Search for the cell housing the specified text and yield its [x, y] center coordinate. 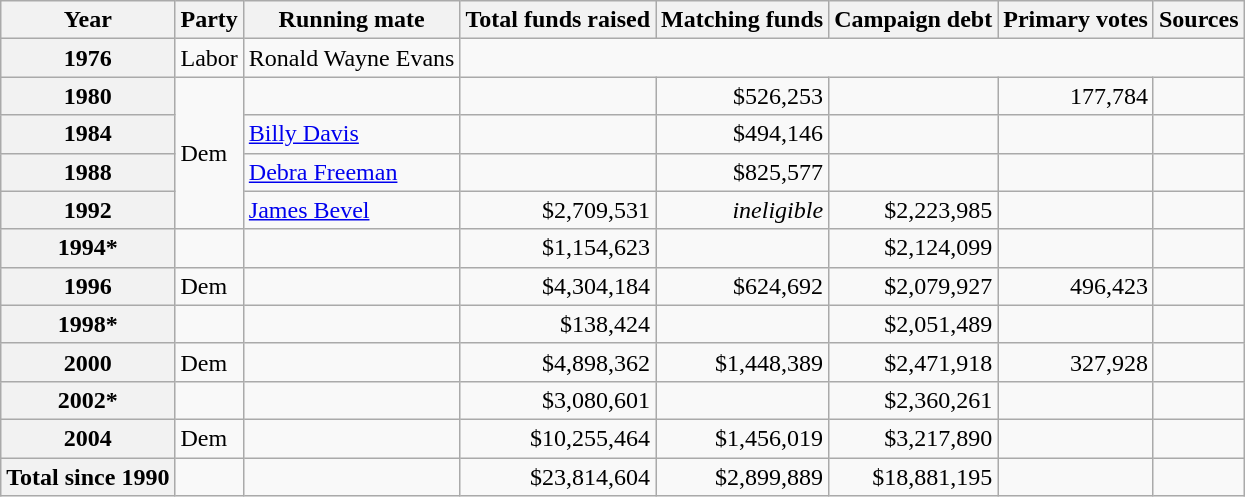
ineligible [742, 210]
$494,146 [742, 134]
$18,881,195 [914, 477]
Year [88, 20]
$2,471,918 [914, 362]
$825,577 [742, 172]
$2,124,099 [914, 248]
$4,898,362 [558, 362]
$2,899,889 [742, 477]
Total since 1990 [88, 477]
$2,709,531 [558, 210]
177,784 [1076, 96]
1980 [88, 96]
327,928 [1076, 362]
Total funds raised [558, 20]
1998* [88, 324]
$138,424 [558, 324]
Debra Freeman [352, 172]
$3,217,890 [914, 438]
$2,079,927 [914, 286]
2000 [88, 362]
Campaign debt [914, 20]
2002* [88, 400]
1992 [88, 210]
James Bevel [352, 210]
$2,360,261 [914, 400]
Running mate [352, 20]
$2,223,985 [914, 210]
Billy Davis [352, 134]
2004 [88, 438]
$1,154,623 [558, 248]
1984 [88, 134]
1976 [88, 58]
$23,814,604 [558, 477]
$3,080,601 [558, 400]
Party [209, 20]
$624,692 [742, 286]
Ronald Wayne Evans [352, 58]
$10,255,464 [558, 438]
$1,456,019 [742, 438]
Labor [209, 58]
1988 [88, 172]
1996 [88, 286]
$1,448,389 [742, 362]
1994* [88, 248]
$4,304,184 [558, 286]
496,423 [1076, 286]
Sources [1198, 20]
$526,253 [742, 96]
$2,051,489 [914, 324]
Matching funds [742, 20]
Primary votes [1076, 20]
